For the text-containing cell, return its midpoint in [x, y] coordinate format. 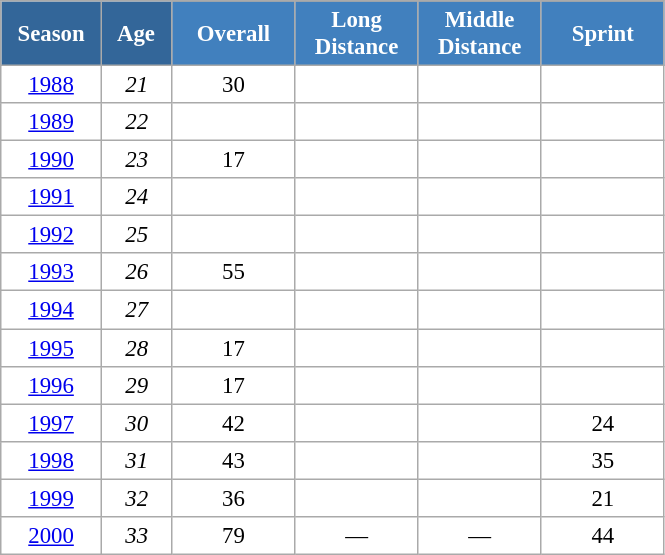
42 [234, 423]
44 [602, 536]
1992 [52, 235]
1993 [52, 273]
Sprint [602, 34]
2000 [52, 536]
31 [136, 460]
32 [136, 498]
35 [602, 460]
Age [136, 34]
43 [234, 460]
1999 [52, 498]
22 [136, 122]
1990 [52, 160]
Overall [234, 34]
79 [234, 536]
1998 [52, 460]
1994 [52, 310]
1988 [52, 85]
1995 [52, 348]
Middle Distance [480, 34]
1997 [52, 423]
26 [136, 273]
25 [136, 235]
Long Distance [356, 34]
29 [136, 385]
Season [52, 34]
55 [234, 273]
27 [136, 310]
1991 [52, 197]
28 [136, 348]
36 [234, 498]
1996 [52, 385]
23 [136, 160]
1989 [52, 122]
33 [136, 536]
